Extract the [x, y] coordinate from the center of the cell holding the provided text.  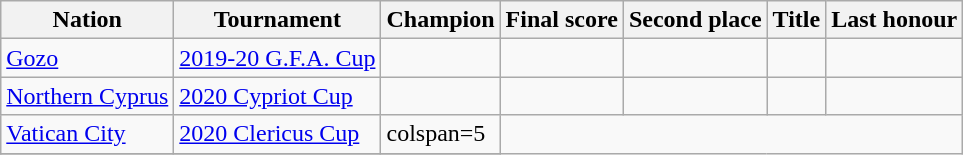
Tournament [278, 20]
Title [796, 20]
colspan=5 [440, 134]
Northern Cyprus [88, 96]
Champion [440, 20]
Last honour [894, 20]
2019-20 G.F.A. Cup [278, 58]
Gozo [88, 58]
Second place [695, 20]
2020 Clericus Cup [278, 134]
Final score [562, 20]
Nation [88, 20]
2020 Cypriot Cup [278, 96]
Vatican City [88, 134]
